Scan for the cell matching the given text and deliver its [X, Y] coordinate at center. 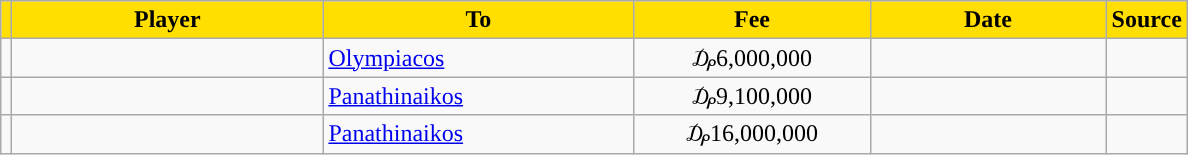
To [478, 20]
Olympiacos [478, 58]
Date [988, 20]
Fee [752, 20]
₯6,000,000 [752, 58]
Player [168, 20]
₯9,100,000 [752, 96]
₯16,000,000 [752, 134]
Source [1146, 20]
